Capture the cell that displays the provided text and extract its (X, Y) central coordinate. 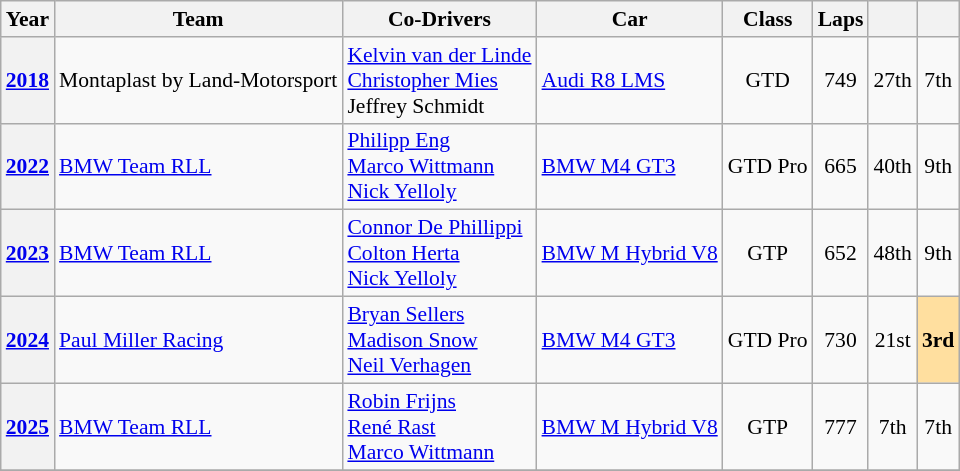
3rd (938, 340)
Bryan Sellers Madison Snow Neil Verhagen (439, 340)
Co-Drivers (439, 19)
Paul Miller Racing (198, 340)
Montaplast by Land-Motorsport (198, 80)
2025 (28, 426)
Connor De Phillippi Colton Herta Nick Yelloly (439, 254)
2024 (28, 340)
665 (841, 166)
27th (892, 80)
652 (841, 254)
Year (28, 19)
Car (630, 19)
2022 (28, 166)
2018 (28, 80)
749 (841, 80)
Philipp Eng Marco Wittmann Nick Yelloly (439, 166)
Robin Frijns René Rast Marco Wittmann (439, 426)
Laps (841, 19)
Class (768, 19)
40th (892, 166)
Audi R8 LMS (630, 80)
Kelvin van der Linde Christopher Mies Jeffrey Schmidt (439, 80)
730 (841, 340)
GTD (768, 80)
21st (892, 340)
48th (892, 254)
777 (841, 426)
2023 (28, 254)
Team (198, 19)
